Provide the [X, Y] coordinate of the cell's center where the given text is located.  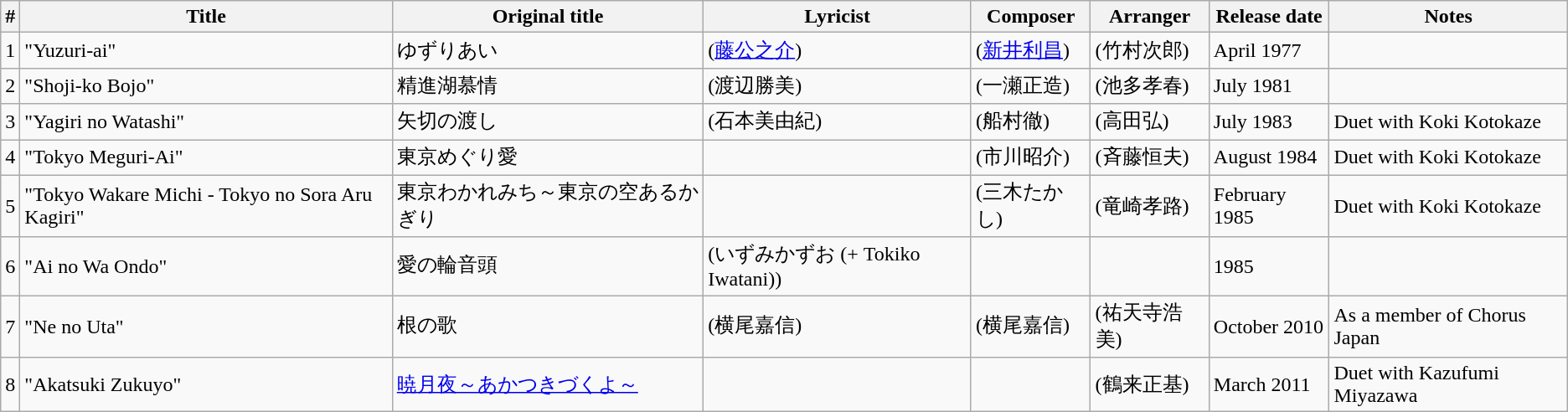
February 1985 [1269, 206]
愛の輪音頭 [548, 266]
(いずみかずお (+ Tokiko Iwatani)) [838, 266]
"Shoji-ko Bojo" [206, 85]
April 1977 [1269, 50]
ゆずりあい [548, 50]
7 [10, 327]
(鶴来正基) [1149, 385]
(竹村次郎) [1149, 50]
"Ne no Uta" [206, 327]
"Tokyo Meguri-Ai" [206, 157]
"Yuzuri-ai" [206, 50]
8 [10, 385]
矢切の渡し [548, 122]
Duet with Kazufumi Miyazawa [1448, 385]
Release date [1269, 17]
(渡辺勝美) [838, 85]
3 [10, 122]
"Ai no Wa Ondo" [206, 266]
July 1983 [1269, 122]
"Akatsuki Zukuyo" [206, 385]
(池多孝春) [1149, 85]
精進湖慕情 [548, 85]
(新井利昌) [1030, 50]
As a member of Chorus Japan [1448, 327]
2 [10, 85]
March 2011 [1269, 385]
東京めぐり愛 [548, 157]
(藤公之介) [838, 50]
(斉藤恒夫) [1149, 157]
"Yagiri no Watashi" [206, 122]
(石本美由紀) [838, 122]
October 2010 [1269, 327]
(竜崎孝路) [1149, 206]
1 [10, 50]
6 [10, 266]
(船村徹) [1030, 122]
根の歌 [548, 327]
(祐天寺浩美) [1149, 327]
July 1981 [1269, 85]
(市川昭介) [1030, 157]
(一瀬正造) [1030, 85]
# [10, 17]
August 1984 [1269, 157]
Composer [1030, 17]
Notes [1448, 17]
東京わかれみち～東京の空あるかぎり [548, 206]
暁月夜～あかつきづくよ～ [548, 385]
(高田弘) [1149, 122]
Lyricist [838, 17]
Title [206, 17]
Arranger [1149, 17]
Original title [548, 17]
5 [10, 206]
(三木たかし) [1030, 206]
"Tokyo Wakare Michi - Tokyo no Sora Aru Kagiri" [206, 206]
4 [10, 157]
1985 [1269, 266]
